From the cell containing the given text, extract its center point as [X, Y] coordinate. 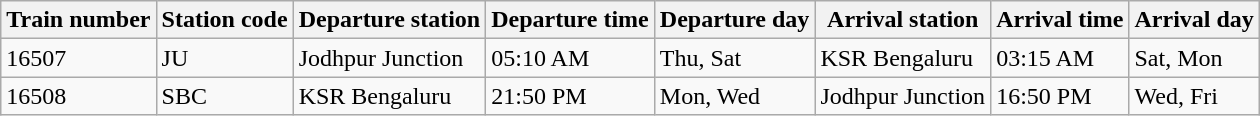
Departure day [734, 20]
Arrival day [1194, 20]
05:10 AM [570, 58]
16:50 PM [1060, 96]
Station code [224, 20]
Thu, Sat [734, 58]
16507 [78, 58]
Departure station [390, 20]
Arrival time [1060, 20]
JU [224, 58]
Wed, Fri [1194, 96]
Mon, Wed [734, 96]
03:15 AM [1060, 58]
21:50 PM [570, 96]
Train number [78, 20]
Arrival station [903, 20]
16508 [78, 96]
SBC [224, 96]
Departure time [570, 20]
Sat, Mon [1194, 58]
